Capture the cell that displays the provided text and extract its (X, Y) central coordinate. 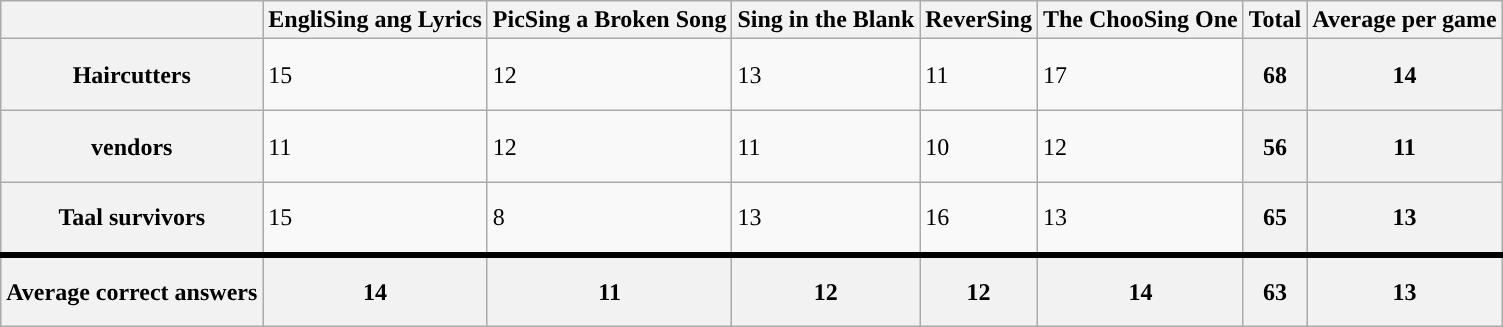
16 (979, 219)
63 (1275, 291)
PicSing a Broken Song (610, 20)
ReverSing (979, 20)
Average per game (1404, 20)
EngliSing ang Lyrics (375, 20)
8 (610, 219)
Average correct answers (132, 291)
vendors (132, 147)
Total (1275, 20)
56 (1275, 147)
68 (1275, 75)
Sing in the Blank (826, 20)
Haircutters (132, 75)
65 (1275, 219)
17 (1140, 75)
10 (979, 147)
Taal survivors (132, 219)
The ChooSing One (1140, 20)
